Search for the cell housing the specified text and yield its [X, Y] center coordinate. 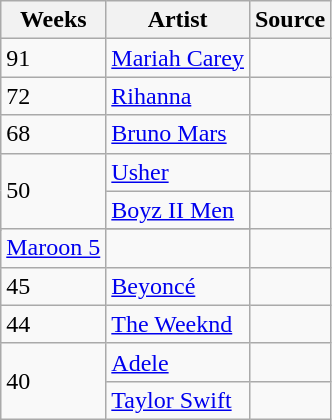
Bruno Mars [178, 134]
Source [290, 20]
Artist [178, 20]
Taylor Swift [178, 400]
44 [54, 324]
Beyoncé [178, 286]
Rihanna [178, 96]
Usher [178, 172]
Weeks [54, 20]
45 [54, 286]
Mariah Carey [178, 58]
50 [54, 191]
68 [54, 134]
91 [54, 58]
Adele [178, 362]
40 [54, 381]
Boyz II Men [178, 210]
The Weeknd [178, 324]
72 [54, 96]
Maroon 5 [54, 248]
